Provide the (X, Y) coordinate of the cell's center where the given text is located.  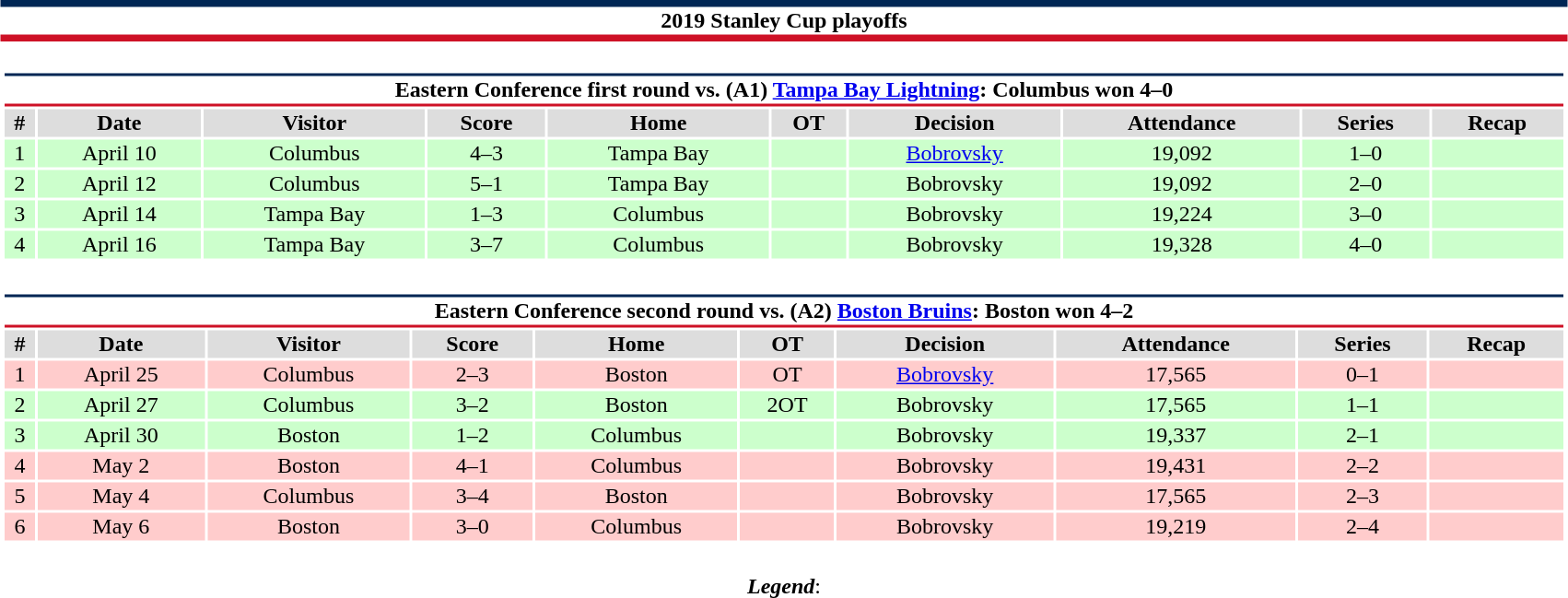
May 4 (122, 497)
19,224 (1182, 215)
3–2 (473, 405)
April 30 (122, 436)
1–3 (486, 215)
May 6 (122, 526)
April 14 (119, 215)
Eastern Conference second round vs. (A2) Boston Bruins: Boston won 4–2 (783, 311)
4–3 (486, 154)
3–7 (486, 244)
2–0 (1365, 183)
Eastern Conference first round vs. (A1) Tampa Bay Lightning: Columbus won 4–0 (783, 90)
1–1 (1362, 405)
2–2 (1362, 465)
3–4 (473, 497)
19,431 (1176, 465)
2–1 (1362, 436)
May 2 (122, 465)
19,337 (1176, 436)
4–1 (473, 465)
2OT (788, 405)
April 12 (119, 183)
19,219 (1176, 526)
1–0 (1365, 154)
2–4 (1362, 526)
April 25 (122, 375)
5 (19, 497)
2019 Stanley Cup playoffs (784, 20)
April 10 (119, 154)
19,328 (1182, 244)
April 27 (122, 405)
0–1 (1362, 375)
5–1 (486, 183)
April 16 (119, 244)
6 (19, 526)
1–2 (473, 436)
4–0 (1365, 244)
